From the cell containing the given text, extract its center point as [X, Y] coordinate. 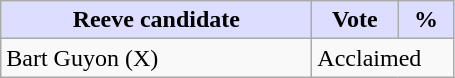
Acclaimed [383, 58]
% [426, 20]
Vote [355, 20]
Reeve candidate [156, 20]
Bart Guyon (X) [156, 58]
